For the text-containing cell, return its midpoint in [x, y] coordinate format. 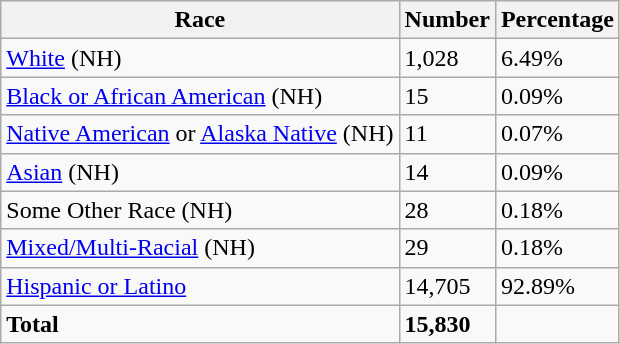
14,705 [447, 286]
1,028 [447, 58]
Black or African American (NH) [200, 96]
28 [447, 210]
6.49% [557, 58]
15 [447, 96]
Some Other Race (NH) [200, 210]
0.07% [557, 134]
11 [447, 134]
Number [447, 20]
Race [200, 20]
15,830 [447, 324]
White (NH) [200, 58]
Mixed/Multi-Racial (NH) [200, 248]
Percentage [557, 20]
92.89% [557, 286]
Hispanic or Latino [200, 286]
14 [447, 172]
29 [447, 248]
Asian (NH) [200, 172]
Total [200, 324]
Native American or Alaska Native (NH) [200, 134]
